Output the (X, Y) coordinate of the center of the cell containing the given text.  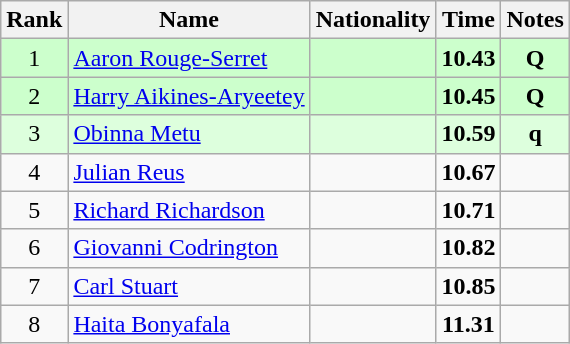
Time (468, 20)
11.31 (468, 324)
10.82 (468, 248)
Obinna Metu (189, 134)
10.67 (468, 172)
5 (34, 210)
Harry Aikines-Aryeetey (189, 96)
Carl Stuart (189, 286)
Julian Reus (189, 172)
10.59 (468, 134)
Name (189, 20)
Richard Richardson (189, 210)
10.71 (468, 210)
1 (34, 58)
Notes (535, 20)
Aaron Rouge-Serret (189, 58)
10.85 (468, 286)
8 (34, 324)
Giovanni Codrington (189, 248)
Haita Bonyafala (189, 324)
3 (34, 134)
10.43 (468, 58)
7 (34, 286)
q (535, 134)
2 (34, 96)
Nationality (373, 20)
Rank (34, 20)
6 (34, 248)
4 (34, 172)
10.45 (468, 96)
